Return the [X, Y] coordinate for the center point of the cell that contains the specified text.  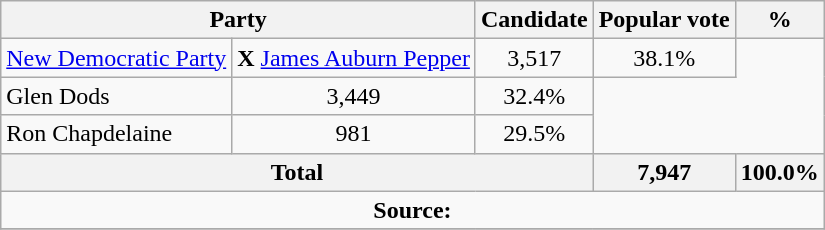
3,449 [354, 96]
Candidate [534, 20]
7,947 [664, 172]
X James Auburn Pepper [354, 58]
% [780, 20]
Popular vote [664, 20]
3,517 [534, 58]
New Democratic Party [116, 58]
32.4% [534, 96]
Ron Chapdelaine [116, 134]
Source: [412, 210]
Party [238, 20]
29.5% [534, 134]
Glen Dods [116, 96]
Total [297, 172]
100.0% [780, 172]
981 [354, 134]
38.1% [664, 58]
